Identify which cell holds the provided text, then report its [X, Y] central coordinate. 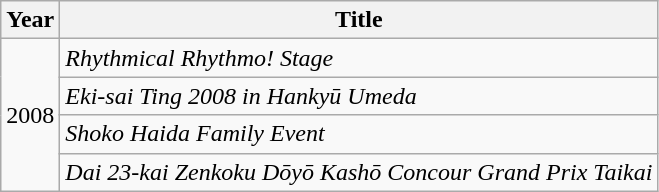
Rhythmical Rhythmo! Stage [359, 58]
Eki-sai Ting 2008 in Hankyū Umeda [359, 96]
Year [30, 20]
2008 [30, 115]
Shoko Haida Family Event [359, 134]
Title [359, 20]
Dai 23-kai Zenkoku Dōyō Kashō Concour Grand Prix Taikai [359, 172]
